Find where the given text appears and provide that cell's center as [X, Y] coordinate. 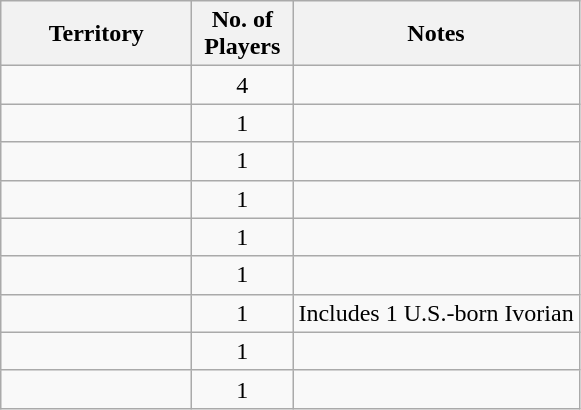
Includes 1 U.S.-born Ivorian [436, 313]
No. of Players [242, 34]
4 [242, 85]
Notes [436, 34]
Territory [96, 34]
